Search for the cell housing the specified text and yield its [x, y] center coordinate. 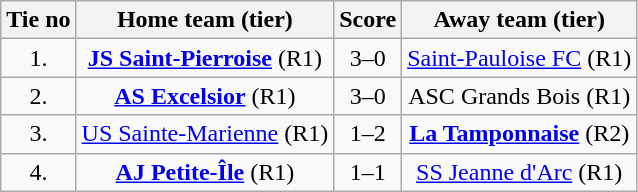
Tie no [38, 20]
1–2 [368, 134]
Away team (tier) [520, 20]
Score [368, 20]
ASC Grands Bois (R1) [520, 96]
JS Saint-Pierroise (R1) [205, 58]
US Sainte-Marienne (R1) [205, 134]
3. [38, 134]
4. [38, 172]
La Tamponnaise (R2) [520, 134]
AS Excelsior (R1) [205, 96]
SS Jeanne d'Arc (R1) [520, 172]
Home team (tier) [205, 20]
AJ Petite-Île (R1) [205, 172]
2. [38, 96]
Saint-Pauloise FC (R1) [520, 58]
1–1 [368, 172]
1. [38, 58]
